Detect which cell encompasses the target text, then output its (X, Y) center coordinate. 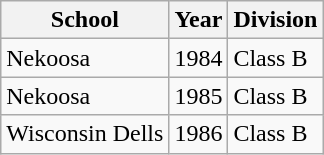
1985 (198, 96)
Division (276, 20)
1984 (198, 58)
School (85, 20)
Wisconsin Dells (85, 134)
1986 (198, 134)
Year (198, 20)
